Pinpoint the cell where the given text exists, returning its (x, y) midpoint coordinate. 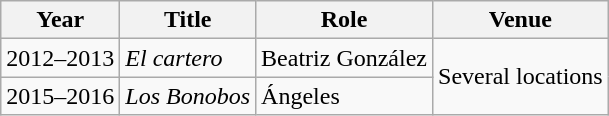
Title (188, 20)
El cartero (188, 58)
Ángeles (344, 96)
Several locations (521, 77)
Venue (521, 20)
2012–2013 (60, 58)
2015–2016 (60, 96)
Los Bonobos (188, 96)
Year (60, 20)
Role (344, 20)
Beatriz González (344, 58)
